Find where the given text appears and provide that cell's center as (x, y) coordinate. 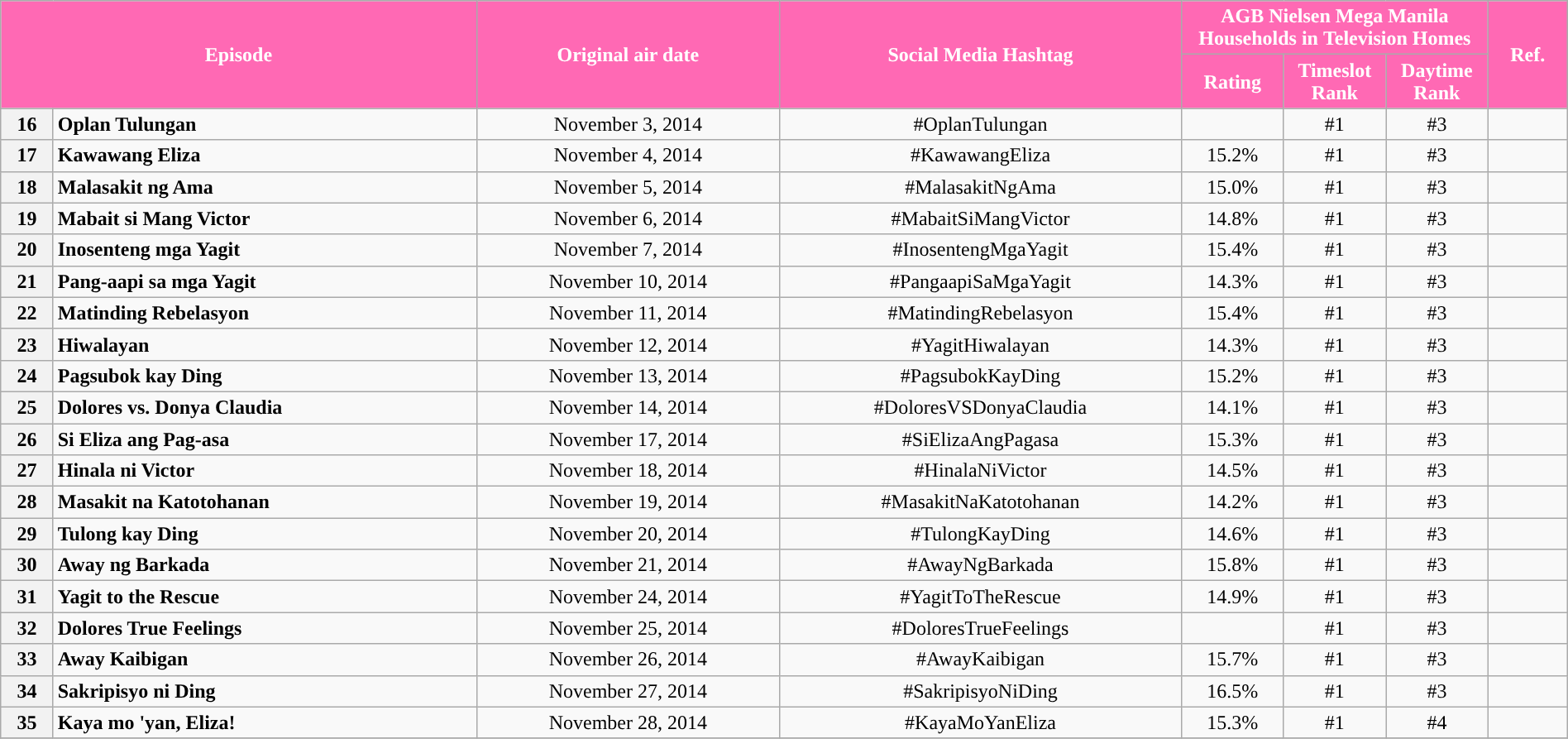
21 (26, 281)
#AwayKaibigan (981, 660)
#PagsubokKayDing (981, 376)
29 (26, 534)
Away Kaibigan (265, 660)
19 (26, 218)
34 (26, 691)
15.0% (1232, 187)
#KawawangEliza (981, 156)
31 (26, 597)
#YagitToTheRescue (981, 597)
November 3, 2014 (628, 124)
November 25, 2014 (628, 628)
#MasakitNaKatotohanan (981, 502)
AGB Nielsen Mega Manila Households in Television Homes (1335, 28)
November 18, 2014 (628, 471)
22 (26, 313)
November 17, 2014 (628, 439)
#YagitHiwalayan (981, 344)
#TulongKayDing (981, 534)
Episode (238, 55)
November 7, 2014 (628, 250)
November 20, 2014 (628, 534)
14.6% (1232, 534)
November 19, 2014 (628, 502)
#DoloresVSDonyaClaudia (981, 407)
#OplanTulungan (981, 124)
14.5% (1232, 471)
Matinding Rebelasyon (265, 313)
Away ng Barkada (265, 565)
Si Eliza ang Pag-asa (265, 439)
Oplan Tulungan (265, 124)
#InosentengMgaYagit (981, 250)
#AwayNgBarkada (981, 565)
17 (26, 156)
#KayaMoYanEliza (981, 722)
18 (26, 187)
#4 (1437, 722)
Dolores True Feelings (265, 628)
November 5, 2014 (628, 187)
November 12, 2014 (628, 344)
33 (26, 660)
Social Media Hashtag (981, 55)
November 24, 2014 (628, 597)
November 28, 2014 (628, 722)
November 10, 2014 (628, 281)
14.2% (1232, 502)
14.8% (1232, 218)
32 (26, 628)
15.7% (1232, 660)
#HinalaNiVictor (981, 471)
Inosenteng mga Yagit (265, 250)
Masakit na Katotohanan (265, 502)
#PangaapiSaMgaYagit (981, 281)
14.9% (1232, 597)
24 (26, 376)
November 6, 2014 (628, 218)
Original air date (628, 55)
#DoloresTrueFeelings (981, 628)
Ref. (1527, 55)
Pagsubok kay Ding (265, 376)
Kaya mo 'yan, Eliza! (265, 722)
#SakripisyoNiDing (981, 691)
35 (26, 722)
Hiwalayan (265, 344)
Rating (1232, 81)
November 4, 2014 (628, 156)
26 (26, 439)
November 11, 2014 (628, 313)
November 26, 2014 (628, 660)
15.8% (1232, 565)
Hinala ni Victor (265, 471)
Malasakit ng Ama (265, 187)
Yagit to the Rescue (265, 597)
Dolores vs. Donya Claudia (265, 407)
Kawawang Eliza (265, 156)
23 (26, 344)
Sakripisyo ni Ding (265, 691)
November 27, 2014 (628, 691)
Daytime Rank (1437, 81)
25 (26, 407)
Timeslot Rank (1335, 81)
#MatindingRebelasyon (981, 313)
28 (26, 502)
27 (26, 471)
Tulong kay Ding (265, 534)
#MabaitSiMangVictor (981, 218)
November 14, 2014 (628, 407)
Mabait si Mang Victor (265, 218)
16.5% (1232, 691)
20 (26, 250)
14.1% (1232, 407)
November 13, 2014 (628, 376)
16 (26, 124)
Pang-aapi sa mga Yagit (265, 281)
30 (26, 565)
November 21, 2014 (628, 565)
#SiElizaAngPagasa (981, 439)
#MalasakitNgAma (981, 187)
